Provide the [X, Y] coordinate of the cell's center where the given text is located.  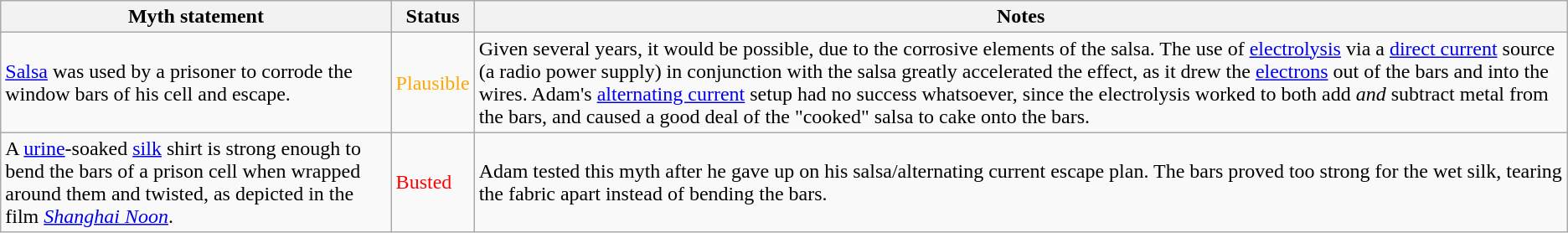
Notes [1020, 17]
Salsa was used by a prisoner to corrode the window bars of his cell and escape. [196, 82]
Plausible [432, 82]
Busted [432, 183]
Myth statement [196, 17]
Status [432, 17]
